Detect which cell encompasses the target text, then output its (x, y) center coordinate. 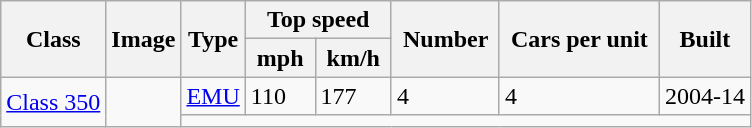
Built (704, 39)
2004-14 (704, 96)
177 (353, 96)
Class (54, 39)
EMU (213, 96)
Top speed (318, 20)
mph (280, 58)
Image (144, 39)
110 (280, 96)
km/h (353, 58)
Number (445, 39)
Class 350 (54, 102)
Type (213, 39)
Cars per unit (579, 39)
